From the cell containing the given text, extract its center point as (X, Y) coordinate. 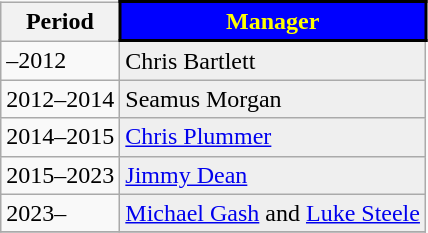
Chris Plummer (273, 137)
2014–2015 (60, 137)
Michael Gash and Luke Steele (273, 213)
Jimmy Dean (273, 175)
Chris Bartlett (273, 60)
Period (60, 22)
2012–2014 (60, 99)
–2012 (60, 60)
Seamus Morgan (273, 99)
2015–2023 (60, 175)
Manager (273, 22)
2023– (60, 213)
